Identify which cell holds the provided text, then report its (X, Y) central coordinate. 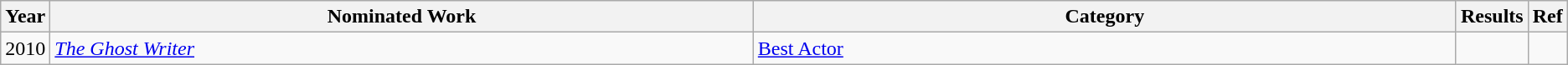
Results (1492, 17)
Nominated Work (402, 17)
Category (1104, 17)
The Ghost Writer (402, 48)
Best Actor (1104, 48)
Year (25, 17)
2010 (25, 48)
Ref (1548, 17)
